Find where the given text appears and provide that cell's center as [x, y] coordinate. 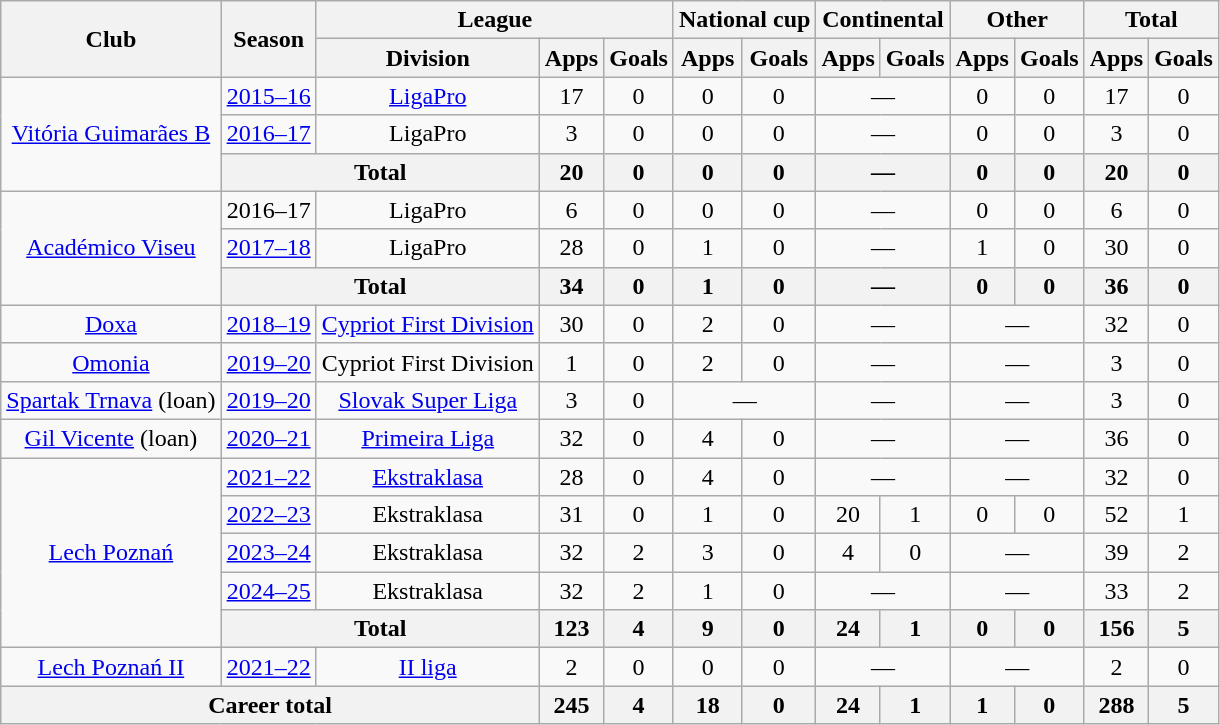
2022–23 [268, 515]
52 [1116, 515]
Lech Poznań II [111, 667]
Continental [883, 20]
Other [1017, 20]
123 [571, 629]
34 [571, 286]
Lech Poznań [111, 553]
Vitória Guimarães B [111, 134]
2020–21 [268, 438]
156 [1116, 629]
Spartak Trnava (loan) [111, 400]
2015–16 [268, 96]
245 [571, 705]
2018–19 [268, 324]
2023–24 [268, 553]
Division [428, 58]
Gil Vicente (loan) [111, 438]
Omonia [111, 362]
33 [1116, 591]
Primeira Liga [428, 438]
II liga [428, 667]
288 [1116, 705]
9 [707, 629]
39 [1116, 553]
Career total [270, 705]
Doxa [111, 324]
Slovak Super Liga [428, 400]
League [494, 20]
Académico Viseu [111, 248]
Season [268, 39]
2017–18 [268, 248]
2024–25 [268, 591]
Club [111, 39]
National cup [744, 20]
18 [707, 705]
31 [571, 515]
